Find where the given text appears and provide that cell's center as (x, y) coordinate. 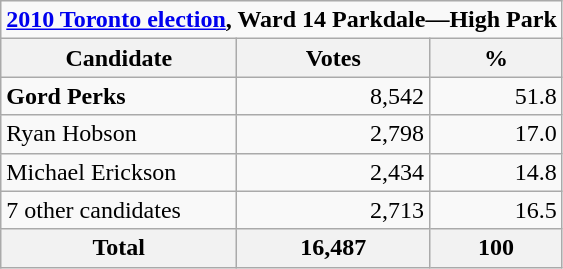
Michael Erickson (119, 172)
% (496, 58)
2,798 (334, 134)
14.8 (496, 172)
16.5 (496, 210)
51.8 (496, 96)
Candidate (119, 58)
100 (496, 248)
8,542 (334, 96)
2,434 (334, 172)
16,487 (334, 248)
7 other candidates (119, 210)
Votes (334, 58)
17.0 (496, 134)
2,713 (334, 210)
Total (119, 248)
2010 Toronto election, Ward 14 Parkdale—High Park (282, 20)
Ryan Hobson (119, 134)
Gord Perks (119, 96)
